Extract the [x, y] coordinate from the center of the cell holding the provided text.  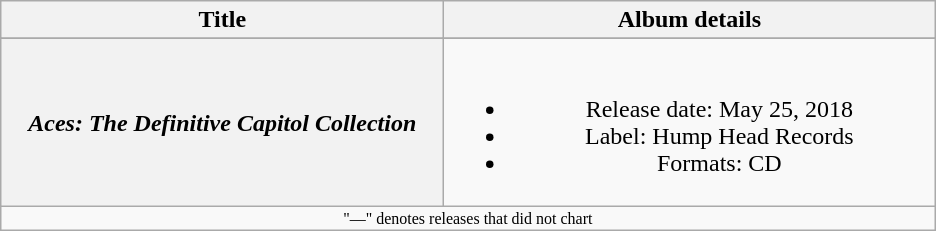
Aces: The Definitive Capitol Collection [222, 122]
Release date: May 25, 2018Label: Hump Head RecordsFormats: CD [690, 122]
Album details [690, 20]
"—" denotes releases that did not chart [468, 218]
Title [222, 20]
